Output the [x, y] coordinate of the center of the cell containing the given text.  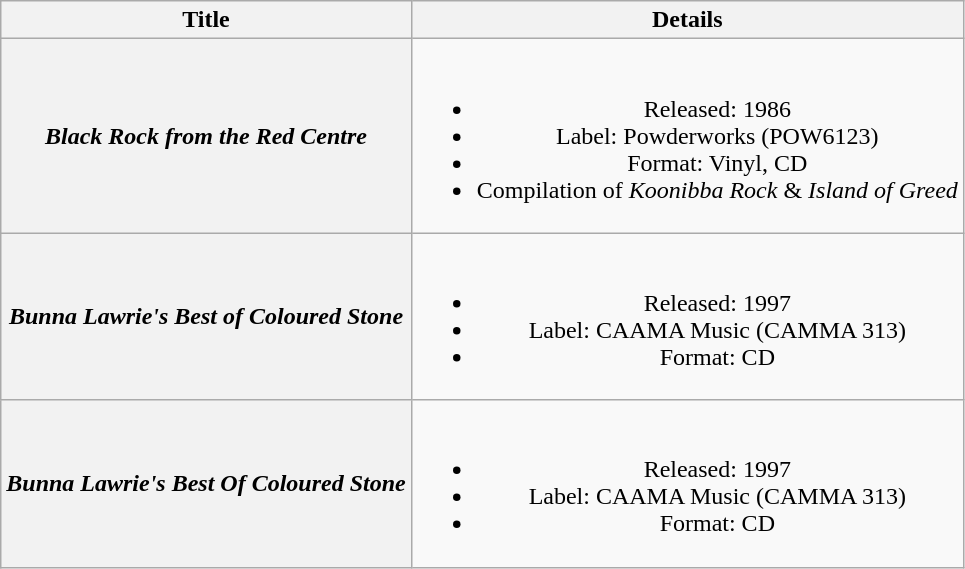
Details [687, 20]
Title [206, 20]
Bunna Lawrie's Best Of Coloured Stone [206, 484]
Black Rock from the Red Centre [206, 136]
Released: 1986Label: Powderworks (POW6123)Format: Vinyl, CDCompilation of Koonibba Rock & Island of Greed [687, 136]
Bunna Lawrie's Best of Coloured Stone [206, 316]
